Capture the cell that displays the provided text and extract its (x, y) central coordinate. 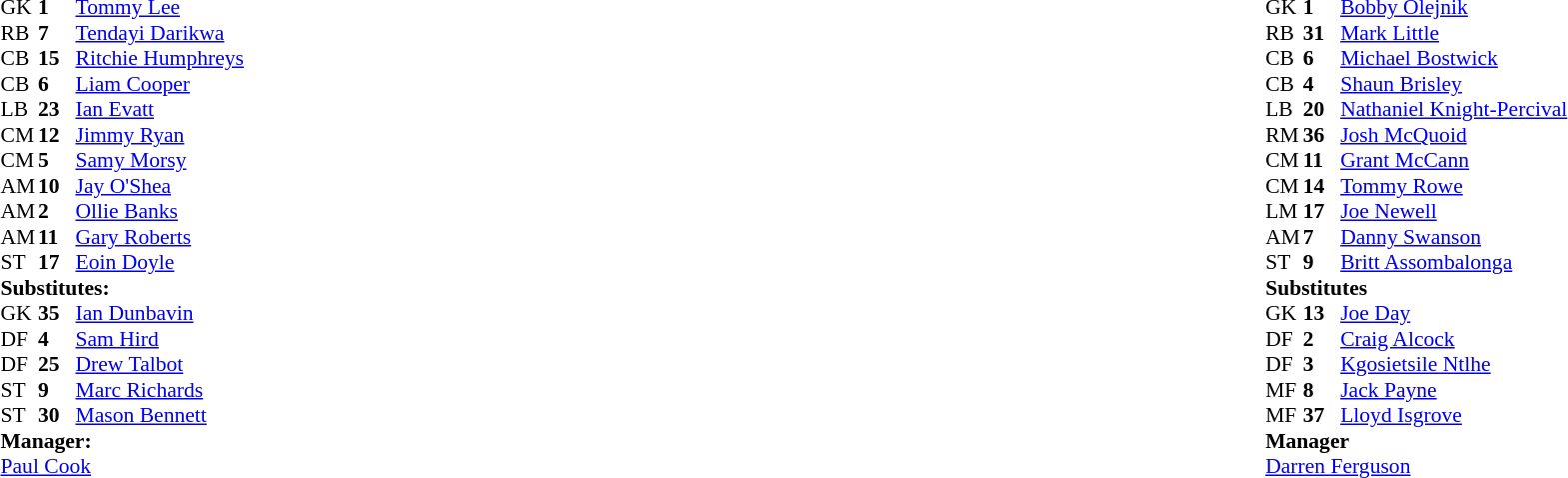
Joe Day (1453, 313)
8 (1322, 390)
14 (1322, 186)
Manager: (122, 441)
30 (57, 415)
Grant McCann (1453, 161)
23 (57, 109)
Drew Talbot (160, 365)
15 (57, 59)
36 (1322, 135)
Marc Richards (160, 390)
Nathaniel Knight-Percival (1453, 109)
13 (1322, 313)
Liam Cooper (160, 84)
12 (57, 135)
Substitutes (1416, 288)
Samy Morsy (160, 161)
Jimmy Ryan (160, 135)
Gary Roberts (160, 237)
3 (1322, 365)
Kgosietsile Ntlhe (1453, 365)
Danny Swanson (1453, 237)
RM (1284, 135)
Ollie Banks (160, 211)
Craig Alcock (1453, 339)
Jay O'Shea (160, 186)
Eoin Doyle (160, 263)
Tommy Rowe (1453, 186)
31 (1322, 33)
Ritchie Humphreys (160, 59)
Britt Assombalonga (1453, 263)
Mason Bennett (160, 415)
37 (1322, 415)
Manager (1416, 441)
10 (57, 186)
Joe Newell (1453, 211)
20 (1322, 109)
Ian Evatt (160, 109)
Shaun Brisley (1453, 84)
Michael Bostwick (1453, 59)
LM (1284, 211)
Sam Hird (160, 339)
Josh McQuoid (1453, 135)
Lloyd Isgrove (1453, 415)
35 (57, 313)
25 (57, 365)
Mark Little (1453, 33)
Substitutes: (122, 288)
5 (57, 161)
Jack Payne (1453, 390)
Ian Dunbavin (160, 313)
Tendayi Darikwa (160, 33)
